Output the (x, y) coordinate of the center of the cell containing the given text.  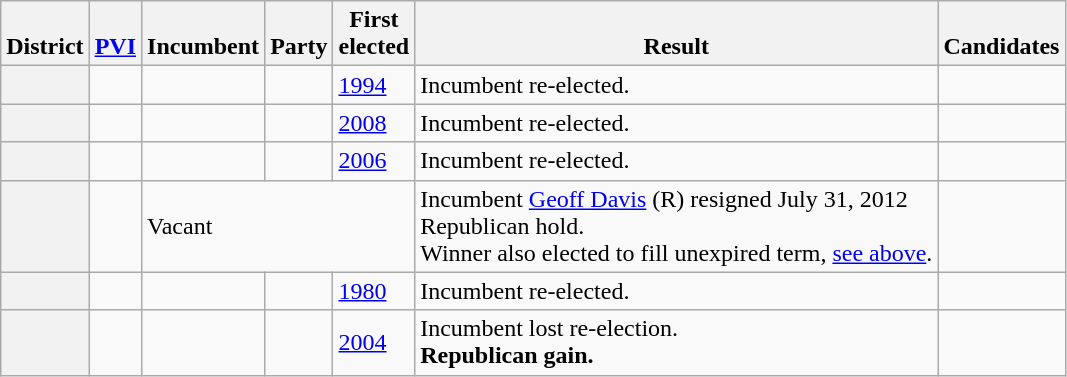
Incumbent (204, 34)
2008 (374, 123)
Incumbent Geoff Davis (R) resigned July 31, 2012Republican hold.Winner also elected to fill unexpired term, see above. (676, 226)
2006 (374, 161)
Firstelected (374, 34)
Vacant (278, 226)
1980 (374, 291)
District (45, 34)
Party (299, 34)
2004 (374, 342)
PVI (115, 34)
Incumbent lost re-election.Republican gain. (676, 342)
Candidates (1002, 34)
1994 (374, 85)
Result (676, 34)
